Provide the (x, y) coordinate of the cell's center where the given text is located.  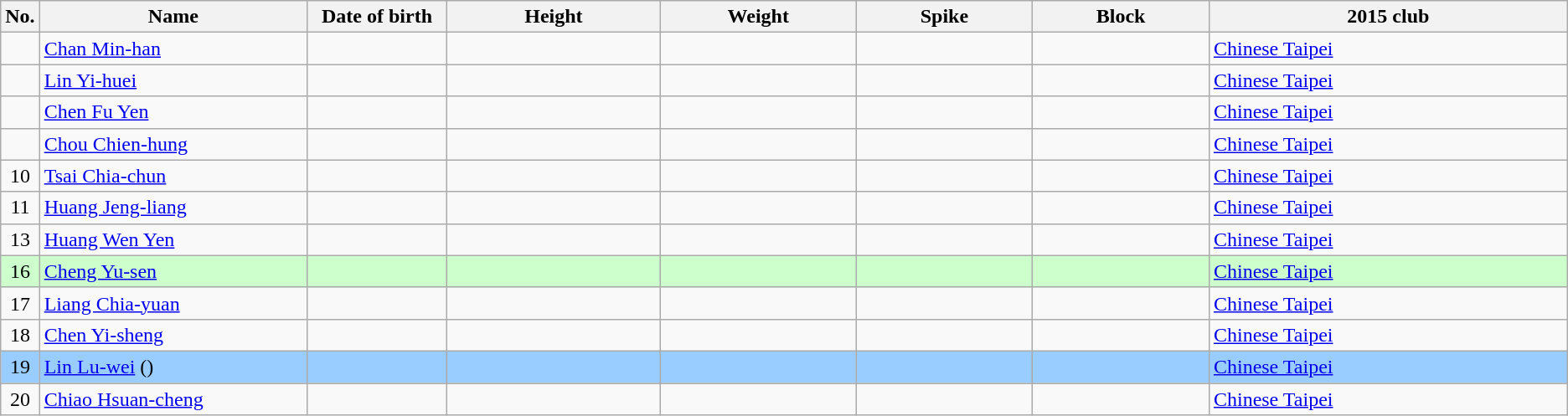
16 (20, 271)
Lin Lu-wei () (173, 367)
2015 club (1388, 17)
Height (554, 17)
Lin Yi-huei (173, 80)
Chan Min-han (173, 49)
Chou Chien-hung (173, 144)
Date of birth (377, 17)
17 (20, 303)
Liang Chia-yuan (173, 303)
20 (20, 399)
Chen Yi-sheng (173, 335)
19 (20, 367)
11 (20, 208)
Chen Fu Yen (173, 112)
Weight (758, 17)
Spike (945, 17)
Tsai Chia-chun (173, 176)
Cheng Yu-sen (173, 271)
Name (173, 17)
Block (1121, 17)
No. (20, 17)
Chiao Hsuan-cheng (173, 399)
18 (20, 335)
Huang Wen Yen (173, 239)
10 (20, 176)
Huang Jeng-liang (173, 208)
13 (20, 239)
